Return the (x, y) coordinate for the center point of the cell that contains the specified text.  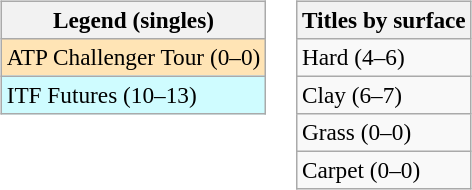
Grass (0–0) (384, 133)
ATP Challenger Tour (0–0) (133, 57)
ITF Futures (10–13) (133, 95)
Carpet (0–0) (384, 171)
Hard (4–6) (384, 57)
Legend (singles) (133, 20)
Titles by surface (384, 20)
Clay (6–7) (384, 95)
